Locate the cell with the specified text and output its (x, y) center coordinate. 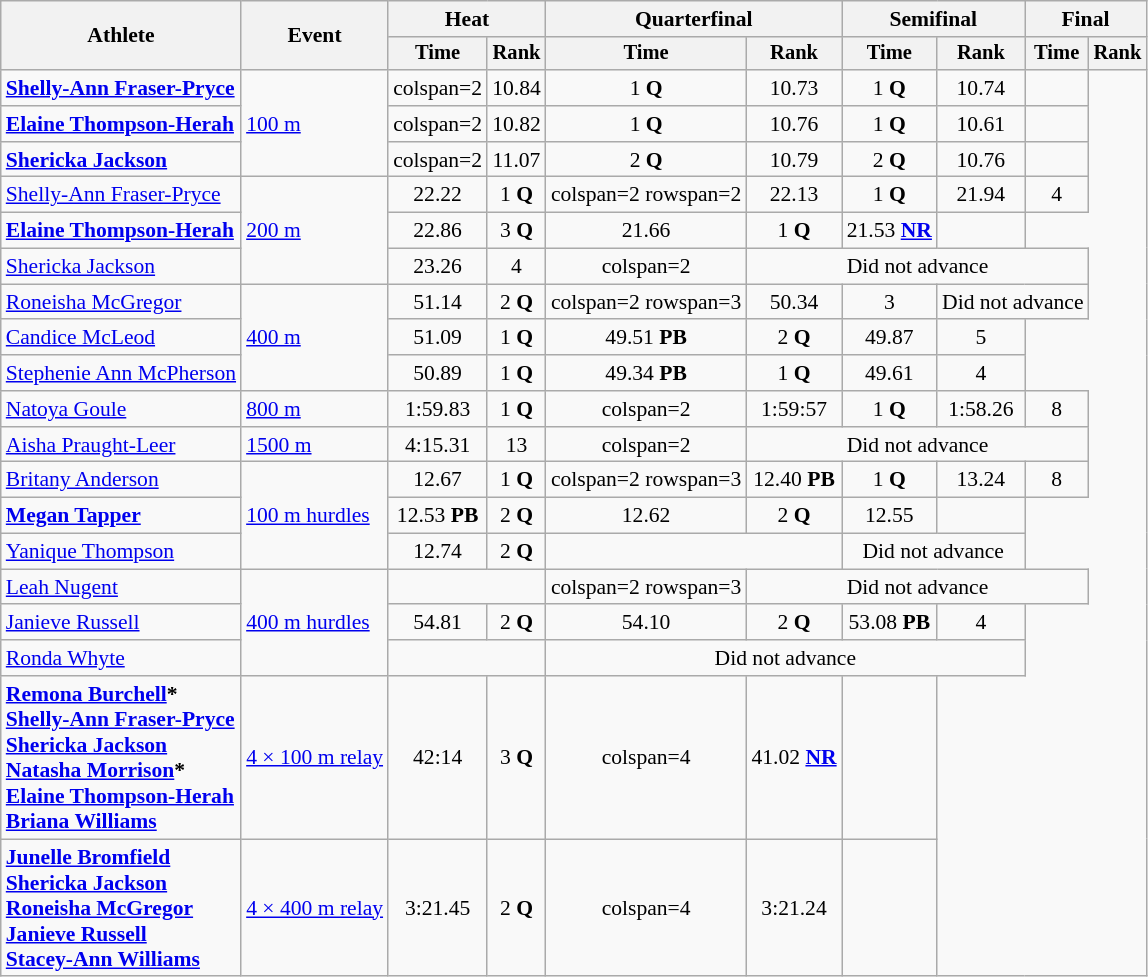
21.53 NR (890, 231)
Candice McLeod (121, 338)
3 (890, 302)
Yanique Thompson (121, 552)
Heat (467, 19)
53.08 PB (890, 623)
23.26 (438, 267)
49.51 PB (646, 338)
21.94 (981, 195)
3:21.45 (438, 908)
10.61 (981, 124)
Junelle BromfieldShericka JacksonRoneisha McGregorJanieve RussellStacey-Ann Williams (121, 908)
12.67 (438, 480)
1:59:57 (794, 409)
10.74 (981, 88)
42:14 (438, 758)
1:59.83 (438, 409)
49.87 (890, 338)
Event (314, 36)
Semifinal (934, 19)
800 m (314, 409)
21.66 (646, 231)
54.10 (646, 623)
100 m (314, 124)
Megan Tapper (121, 516)
Final (1086, 19)
54.81 (438, 623)
1500 m (314, 445)
22.86 (438, 231)
100 m hurdles (314, 516)
51.09 (438, 338)
Ronda Whyte (121, 658)
12.53 PB (438, 516)
3:21.24 (794, 908)
13.24 (981, 480)
12.55 (890, 516)
4 × 400 m relay (314, 908)
400 m hurdles (314, 622)
41.02 NR (794, 758)
Stephenie Ann McPherson (121, 373)
4:15.31 (438, 445)
12.62 (646, 516)
1:58.26 (981, 409)
Roneisha McGregor (121, 302)
Britany Anderson (121, 480)
10.84 (516, 88)
Quarterfinal (694, 19)
Janieve Russell (121, 623)
51.14 (438, 302)
49.34 PB (646, 373)
11.07 (516, 160)
Leah Nugent (121, 587)
22.22 (438, 195)
Aisha Praught-Leer (121, 445)
50.34 (794, 302)
13 (516, 445)
Athlete (121, 36)
Natoya Goule (121, 409)
12.40 PB (794, 480)
10.79 (794, 160)
200 m (314, 230)
Remona Burchell*Shelly-Ann Fraser-PryceShericka JacksonNatasha Morrison*Elaine Thompson-HerahBriana Williams (121, 758)
colspan=2 rowspan=2 (646, 195)
12.74 (438, 552)
10.82 (516, 124)
400 m (314, 338)
22.13 (794, 195)
10.73 (794, 88)
4 × 100 m relay (314, 758)
50.89 (438, 373)
49.61 (890, 373)
5 (981, 338)
